Determine the (X, Y) coordinate at the center of the cell enclosing the given text.  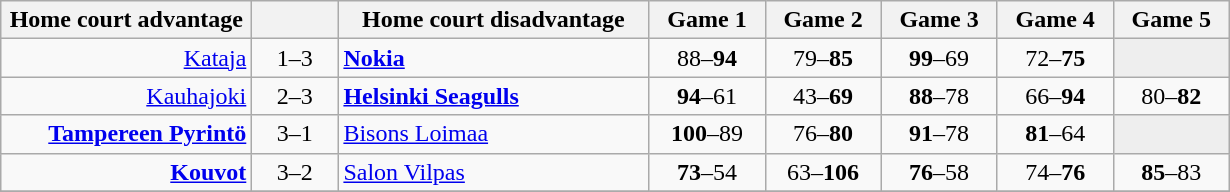
79–85 (823, 58)
74–76 (1055, 172)
Game 3 (939, 20)
94–61 (707, 96)
91–78 (939, 134)
73–54 (707, 172)
85–83 (1171, 172)
Nokia (494, 58)
88–94 (707, 58)
63–106 (823, 172)
81–64 (1055, 134)
2–3 (295, 96)
76–58 (939, 172)
Game 5 (1171, 20)
Kouvot (126, 172)
43–69 (823, 96)
3–2 (295, 172)
66–94 (1055, 96)
3–1 (295, 134)
Tampereen Pyrintö (126, 134)
100–89 (707, 134)
Helsinki Seagulls (494, 96)
80–82 (1171, 96)
99–69 (939, 58)
Home court advantage (126, 20)
Game 2 (823, 20)
72–75 (1055, 58)
1–3 (295, 58)
Game 1 (707, 20)
88–78 (939, 96)
76–80 (823, 134)
Salon Vilpas (494, 172)
Kauhajoki (126, 96)
Bisons Loimaa (494, 134)
Kataja (126, 58)
Game 4 (1055, 20)
Home court disadvantage (494, 20)
